Return the (X, Y) coordinate for the center point of the cell that contains the specified text.  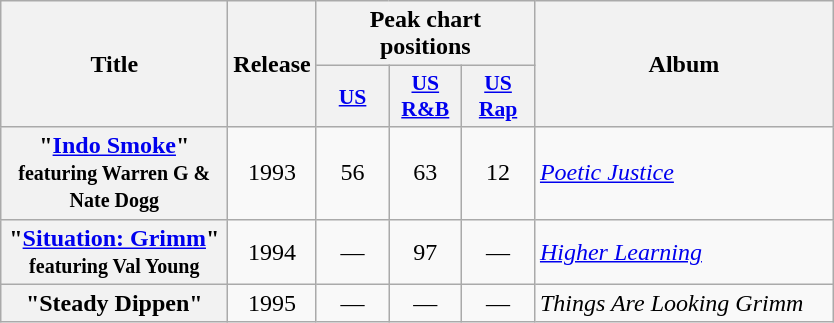
Poetic Justice (684, 173)
USR&B (426, 96)
"Situation: Grimm" featuring Val Young (114, 252)
Release (272, 64)
"Steady Dippen" (114, 303)
Things Are Looking Grimm (684, 303)
1993 (272, 173)
USRap (498, 96)
US (352, 96)
Title (114, 64)
63 (426, 173)
Peak chart positions (425, 34)
1995 (272, 303)
"Indo Smoke" featuring Warren G & Nate Dogg (114, 173)
Album (684, 64)
1994 (272, 252)
Higher Learning (684, 252)
12 (498, 173)
97 (426, 252)
56 (352, 173)
